Determine the [x, y] coordinate at the center of the cell enclosing the given text.  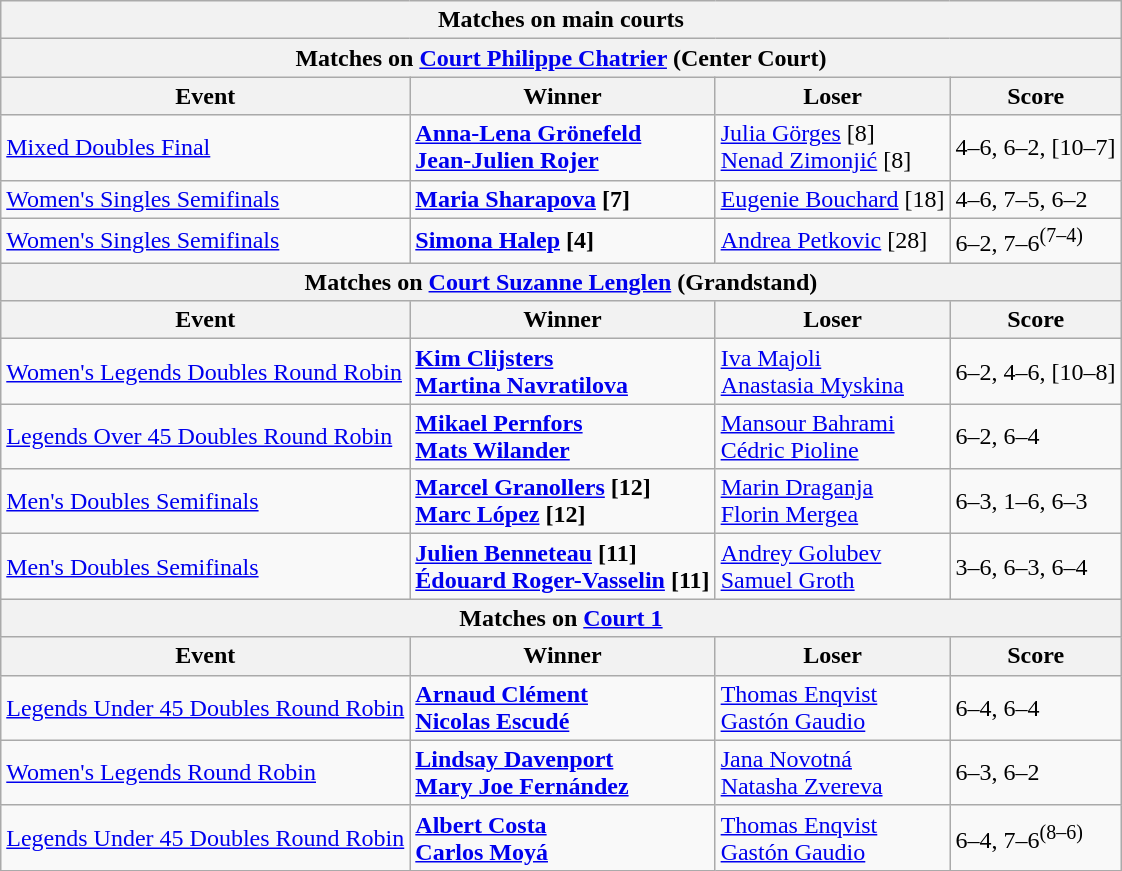
Kim Clijsters Martina Navratilova [562, 372]
6–3, 1–6, 6–3 [1036, 502]
3–6, 6–3, 6–4 [1036, 566]
Andrea Petkovic [28] [832, 240]
Albert Costa Carlos Moyá [562, 838]
6–4, 7–6(8–6) [1036, 838]
Mixed Doubles Final [206, 148]
Iva Majoli Anastasia Myskina [832, 372]
Julien Benneteau [11] Édouard Roger-Vasselin [11] [562, 566]
4–6, 7–5, 6–2 [1036, 199]
Women's Legends Doubles Round Robin [206, 372]
Matches on Court Philippe Chatrier (Center Court) [561, 58]
Women's Legends Round Robin [206, 772]
Matches on main courts [561, 20]
6–2, 4–6, [10–8] [1036, 372]
4–6, 6–2, [10–7] [1036, 148]
Matches on Court 1 [561, 618]
6–3, 6–2 [1036, 772]
Mansour Bahrami Cédric Pioline [832, 436]
Lindsay Davenport Mary Joe Fernández [562, 772]
Anna-Lena Grönefeld Jean-Julien Rojer [562, 148]
Jana Novotná Natasha Zvereva [832, 772]
Eugenie Bouchard [18] [832, 199]
Julia Görges [8] Nenad Zimonjić [8] [832, 148]
Andrey Golubev Samuel Groth [832, 566]
6–2, 6–4 [1036, 436]
Legends Over 45 Doubles Round Robin [206, 436]
Marin Draganja Florin Mergea [832, 502]
Arnaud Clément Nicolas Escudé [562, 708]
6–4, 6–4 [1036, 708]
Marcel Granollers [12] Marc López [12] [562, 502]
Mikael Pernfors Mats Wilander [562, 436]
6–2, 7–6(7–4) [1036, 240]
Maria Sharapova [7] [562, 199]
Matches on Court Suzanne Lenglen (Grandstand) [561, 282]
Simona Halep [4] [562, 240]
